From the cell containing the given text, extract its center point as (x, y) coordinate. 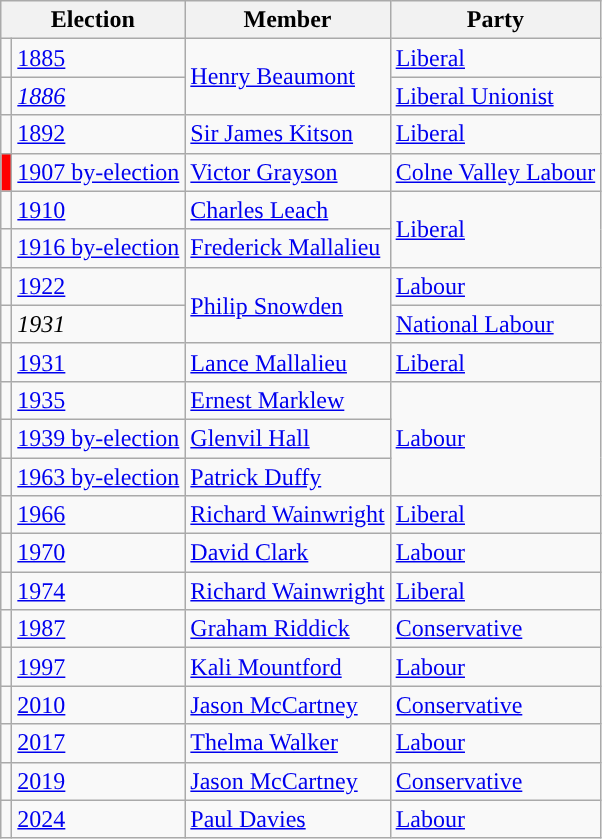
Ernest Marklew (288, 400)
Charles Leach (288, 210)
2017 (98, 743)
Election (93, 20)
1886 (98, 96)
Frederick Mallalieu (288, 248)
1885 (98, 58)
1910 (98, 210)
1892 (98, 134)
Kali Mountford (288, 667)
1916 by-election (98, 248)
Victor Grayson (288, 172)
1935 (98, 400)
Paul Davies (288, 819)
Lance Mallalieu (288, 362)
Thelma Walker (288, 743)
2019 (98, 781)
Philip Snowden (288, 305)
Colne Valley Labour (496, 172)
1907 by-election (98, 172)
1970 (98, 553)
1922 (98, 286)
Party (496, 20)
Liberal Unionist (496, 96)
1987 (98, 629)
Member (288, 20)
Glenvil Hall (288, 438)
Sir James Kitson (288, 134)
Henry Beaumont (288, 77)
1966 (98, 515)
David Clark (288, 553)
Patrick Duffy (288, 477)
2010 (98, 705)
2024 (98, 819)
National Labour (496, 324)
1974 (98, 591)
1997 (98, 667)
Graham Riddick (288, 629)
1939 by-election (98, 438)
1963 by-election (98, 477)
